Locate the cell with the specified text and output its [x, y] center coordinate. 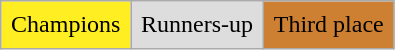
Third place [328, 25]
Champions [66, 25]
Runners-up [198, 25]
